Detect which cell encompasses the target text, then output its (x, y) center coordinate. 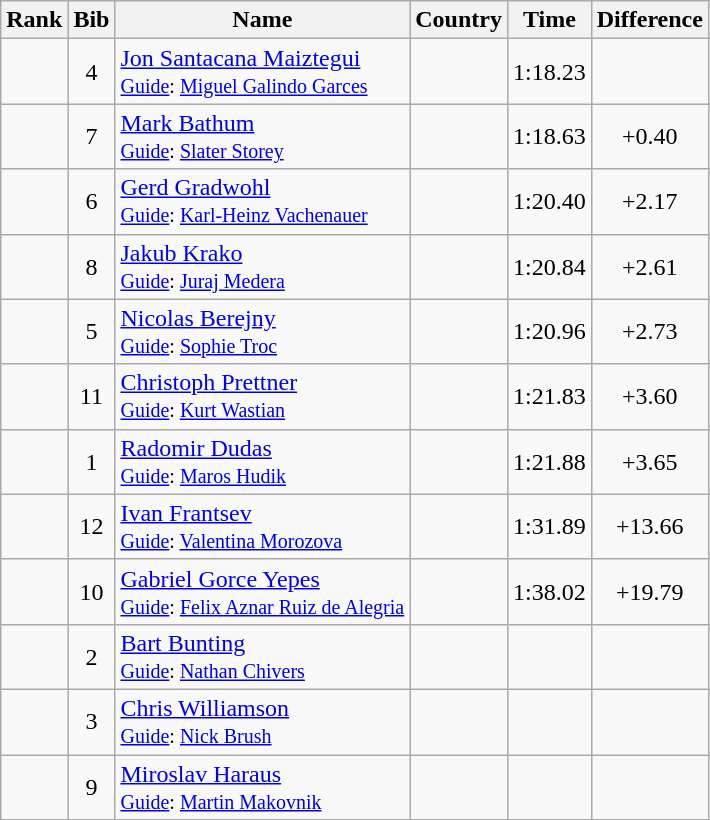
1:18.23 (549, 72)
Gabriel Gorce YepesGuide: Felix Aznar Ruiz de Alegria (262, 592)
7 (92, 136)
+2.73 (650, 332)
12 (92, 526)
3 (92, 722)
Difference (650, 20)
1:38.02 (549, 592)
Bib (92, 20)
Rank (34, 20)
Mark BathumGuide: Slater Storey (262, 136)
Christoph PrettnerGuide: Kurt Wastian (262, 396)
1 (92, 462)
11 (92, 396)
1:18.63 (549, 136)
6 (92, 202)
Gerd GradwohlGuide: Karl-Heinz Vachenauer (262, 202)
5 (92, 332)
1:20.84 (549, 266)
Chris WilliamsonGuide: Nick Brush (262, 722)
10 (92, 592)
4 (92, 72)
Country (459, 20)
1:21.88 (549, 462)
2 (92, 656)
1:20.96 (549, 332)
+3.60 (650, 396)
Jakub KrakoGuide: Juraj Medera (262, 266)
+2.61 (650, 266)
Radomir DudasGuide: Maros Hudik (262, 462)
Miroslav HarausGuide: Martin Makovnik (262, 786)
+2.17 (650, 202)
+13.66 (650, 526)
+0.40 (650, 136)
+3.65 (650, 462)
Nicolas BerejnyGuide: Sophie Troc (262, 332)
Ivan FrantsevGuide: Valentina Morozova (262, 526)
8 (92, 266)
9 (92, 786)
Name (262, 20)
1:21.83 (549, 396)
1:31.89 (549, 526)
Time (549, 20)
Bart BuntingGuide: Nathan Chivers (262, 656)
Jon Santacana MaizteguiGuide: Miguel Galindo Garces (262, 72)
1:20.40 (549, 202)
+19.79 (650, 592)
